Determine the [x, y] coordinate at the center of the cell enclosing the given text.  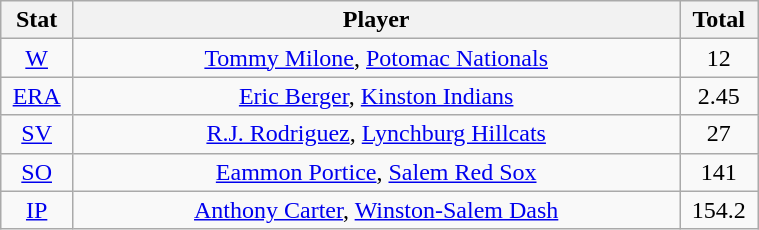
154.2 [719, 210]
Total [719, 20]
Eric Berger, Kinston Indians [376, 96]
SV [37, 134]
Anthony Carter, Winston-Salem Dash [376, 210]
SO [37, 172]
12 [719, 58]
Player [376, 20]
Tommy Milone, Potomac Nationals [376, 58]
Eammon Portice, Salem Red Sox [376, 172]
ERA [37, 96]
27 [719, 134]
IP [37, 210]
141 [719, 172]
Stat [37, 20]
R.J. Rodriguez, Lynchburg Hillcats [376, 134]
W [37, 58]
2.45 [719, 96]
